Scan for the cell matching the given text and deliver its [x, y] coordinate at center. 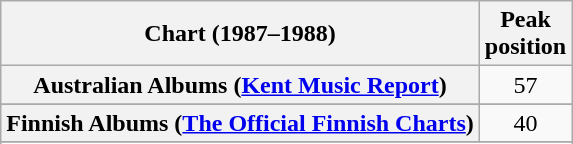
Peakposition [525, 34]
Finnish Albums (The Official Finnish Charts) [240, 123]
Chart (1987–1988) [240, 34]
Australian Albums (Kent Music Report) [240, 85]
57 [525, 85]
40 [525, 123]
